Output the [x, y] coordinate of the center of the cell containing the given text.  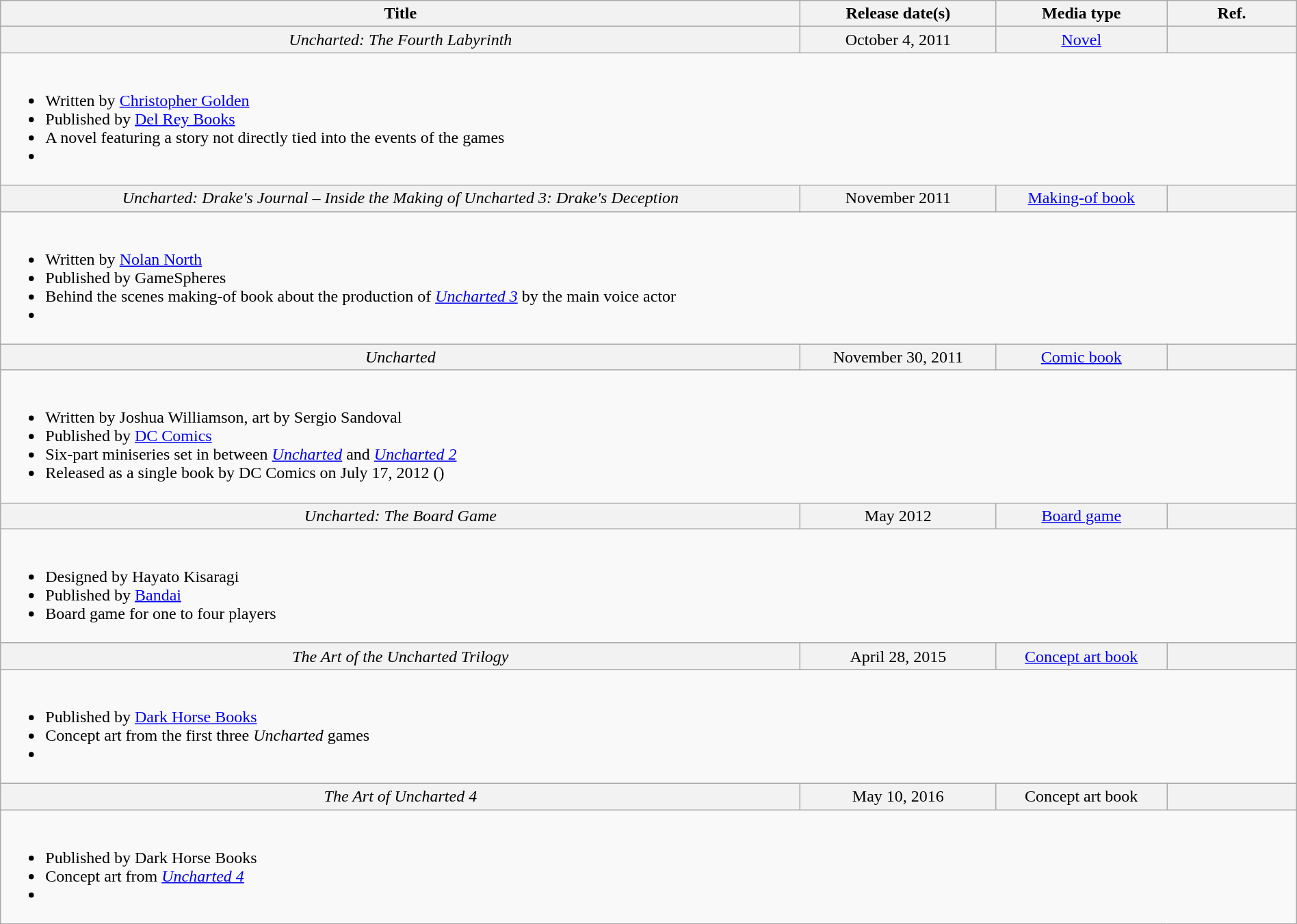
Published by Dark Horse BooksConcept art from the first three Uncharted games [648, 726]
Title [401, 14]
Release date(s) [898, 14]
Media type [1082, 14]
Uncharted: Drake's Journal – Inside the Making of Uncharted 3: Drake's Deception [401, 198]
Published by Dark Horse BooksConcept art from Uncharted 4 [648, 867]
Written by Christopher GoldenPublished by Del Rey BooksA novel featuring a story not directly tied into the events of the games [648, 119]
Board game [1082, 516]
October 4, 2011 [898, 40]
Novel [1082, 40]
November 2011 [898, 198]
Ref. [1231, 14]
Written by Nolan NorthPublished by GameSpheresBehind the scenes making-of book about the production of Uncharted 3 by the main voice actor [648, 278]
May 10, 2016 [898, 796]
November 30, 2011 [898, 357]
The Art of Uncharted 4 [401, 796]
April 28, 2015 [898, 656]
Making-of book [1082, 198]
Designed by Hayato KisaragiPublished by BandaiBoard game for one to four players [648, 585]
Uncharted [401, 357]
May 2012 [898, 516]
Uncharted: The Fourth Labyrinth [401, 40]
The Art of the Uncharted Trilogy [401, 656]
Uncharted: The Board Game [401, 516]
Comic book [1082, 357]
